Return (X, Y) of the center of cell containing provided text 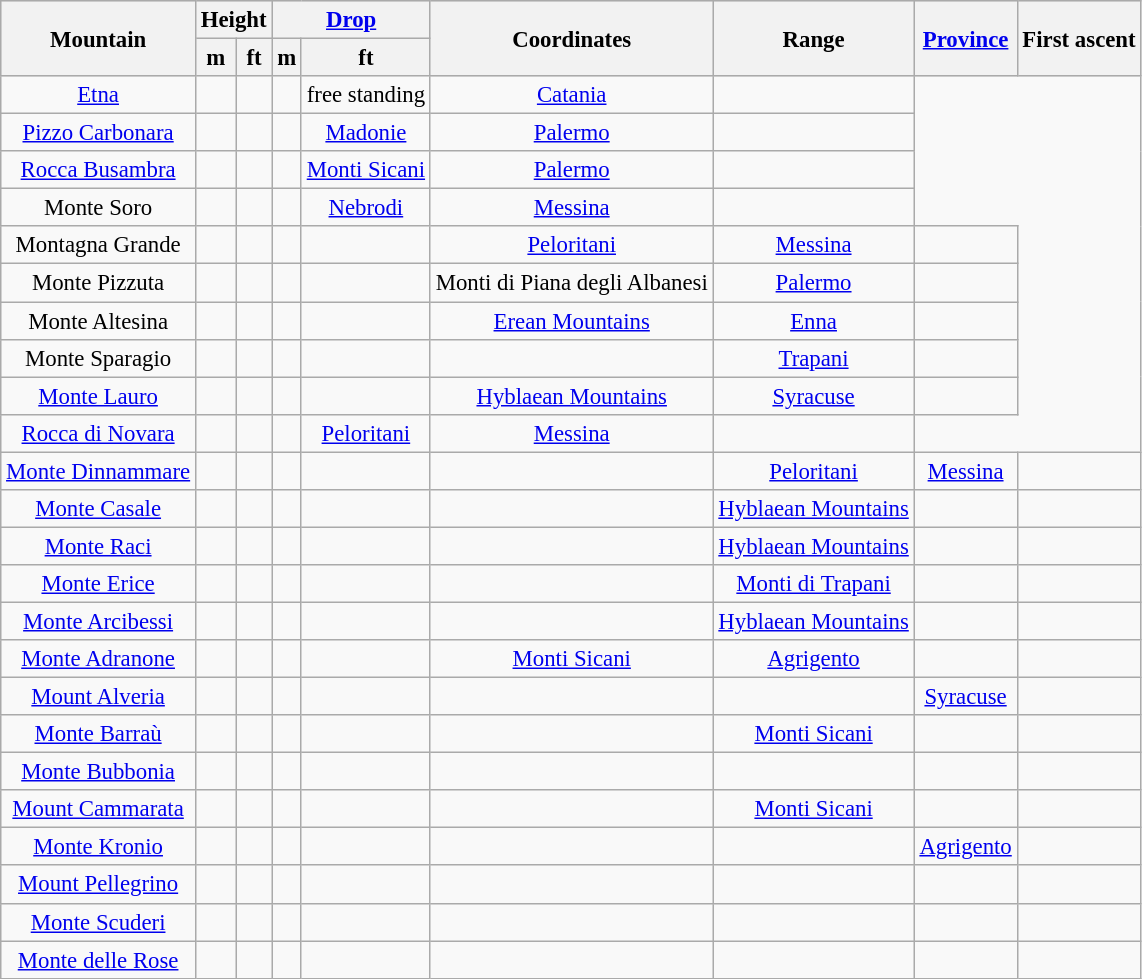
Pizzo Carbonara (98, 133)
Coordinates (572, 38)
Monte Dinnammare (98, 471)
Montagna Grande (98, 245)
Monte delle Rose (98, 960)
Monte Soro (98, 208)
Drop (352, 20)
Monti di Trapani (814, 584)
Monte Erice (98, 584)
Erean Mountains (572, 321)
Monte Bubbonia (98, 772)
Rocca di Novara (98, 433)
Height (233, 20)
Monte Altesina (98, 321)
Mount Alveria (98, 697)
Madonie (366, 133)
First ascent (1079, 38)
Monte Sparagio (98, 358)
Mount Cammarata (98, 809)
Mountain (98, 38)
Monte Scuderi (98, 922)
Monte Arcibessi (98, 621)
Province (966, 38)
Monte Barraù (98, 734)
Mount Pellegrino (98, 885)
Etna (98, 95)
Nebrodi (366, 208)
Enna (814, 321)
Monte Pizzuta (98, 283)
Rocca Busambra (98, 170)
Range (814, 38)
free standing (366, 95)
Monti di Piana degli Albanesi (572, 283)
Monte Kronio (98, 847)
Monte Adranone (98, 659)
Catania (572, 95)
Monte Lauro (98, 396)
Monte Raci (98, 546)
Monte Casale (98, 509)
Trapani (814, 358)
